Return the [X, Y] coordinate for the center point of the cell that contains the specified text.  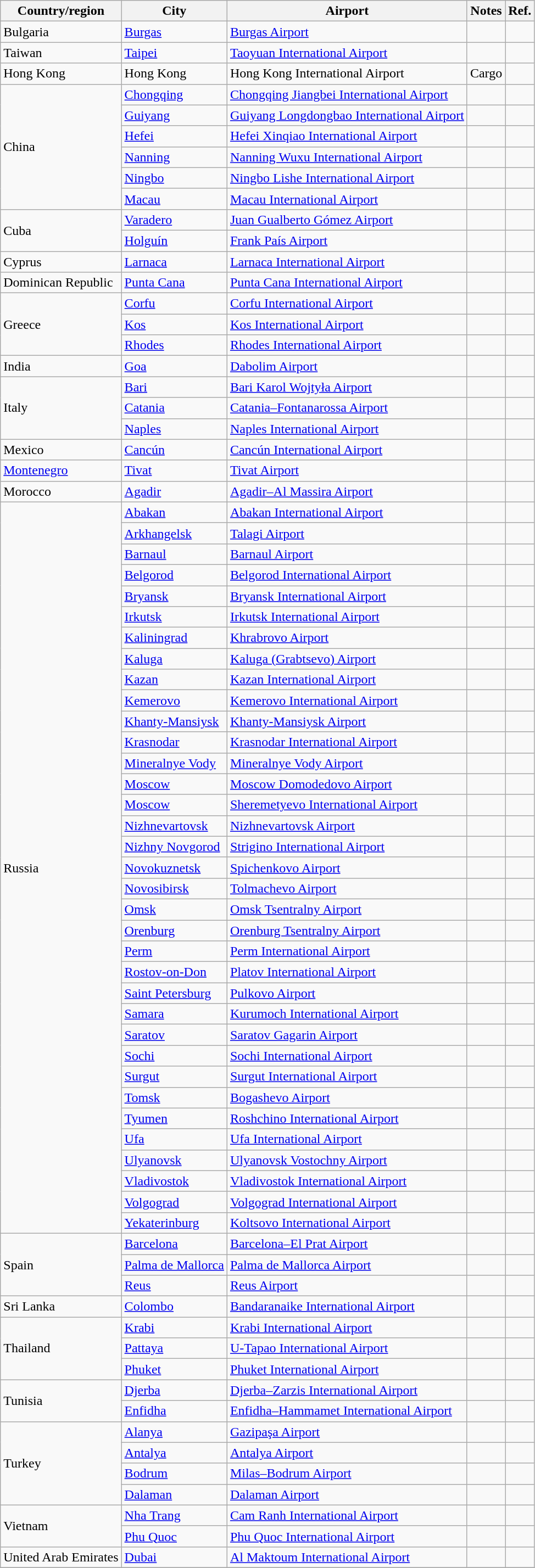
Arkhangelsk [174, 533]
Juan Gualberto Gómez Airport [347, 220]
Corfu International Airport [347, 304]
Nha Trang [174, 1515]
Ulyanovsk [174, 1160]
Rostov-on-Don [174, 972]
Frank País Airport [347, 240]
Spain [61, 1264]
Sheremetyevo International Airport [347, 805]
Catania [174, 408]
Cancún [174, 450]
Barcelona–El Prat Airport [347, 1244]
Roshchino International Airport [347, 1118]
Guiyang [174, 115]
Tivat [174, 471]
Kaliningrad [174, 638]
Greece [61, 324]
Krasnodar International Airport [347, 742]
Vladivostok International Airport [347, 1181]
Surgut International Airport [347, 1077]
Bandaranaike International Airport [347, 1307]
Taoyuan International Airport [347, 53]
Tomsk [174, 1097]
Omsk Tsentralny Airport [347, 909]
Pulkovo Airport [347, 993]
Phuket International Airport [347, 1369]
Agadir [174, 491]
City [174, 11]
Ningbo Lishe International Airport [347, 178]
India [61, 366]
Cuba [61, 230]
Irkutsk [174, 617]
Kos [174, 324]
Kaluga [174, 659]
Enfidha–Hammamet International Airport [347, 1411]
Macau International Airport [347, 199]
Reus Airport [347, 1286]
Hong Kong International Airport [347, 74]
Agadir–Al Massira Airport [347, 491]
Volgograd International Airport [347, 1202]
Bari Karol Wojtyła Airport [347, 387]
Palma de Mallorca Airport [347, 1264]
Tunisia [61, 1401]
Phu Quoc [174, 1536]
Dabolim Airport [347, 366]
Airport [347, 11]
Perm International Airport [347, 951]
Krabi [174, 1328]
Irkutsk International Airport [347, 617]
Italy [61, 408]
Barnaul Airport [347, 554]
U-Tapao International Airport [347, 1348]
Djerba–Zarzis International Airport [347, 1390]
China [61, 147]
Kemerovo International Airport [347, 701]
Khanty-Mansiysk [174, 721]
Dominican Republic [61, 283]
Volgograd [174, 1202]
Kurumoch International Airport [347, 1014]
Naples International Airport [347, 429]
Saratov Gagarin Airport [347, 1035]
Novokuznetsk [174, 867]
Khanty-Mansiysk Airport [347, 721]
Surgut [174, 1077]
Novosibirsk [174, 888]
Antalya [174, 1453]
Phu Quoc International Airport [347, 1536]
Ufa [174, 1139]
Varadero [174, 220]
Kazan International Airport [347, 680]
Abakan [174, 512]
Cargo [486, 74]
Krabi International Airport [347, 1328]
Platov International Airport [347, 972]
Reus [174, 1286]
Corfu [174, 304]
Bari [174, 387]
Kemerovo [174, 701]
Holguín [174, 240]
Kazan [174, 680]
Nanning Wuxu International Airport [347, 157]
Hefei Xinqiao International Airport [347, 136]
Rhodes [174, 345]
Barcelona [174, 1244]
Enfidha [174, 1411]
Turkey [61, 1463]
Taiwan [61, 53]
Bryansk International Airport [347, 596]
Morocco [61, 491]
Nanning [174, 157]
Tivat Airport [347, 471]
Russia [61, 867]
Larnaca International Airport [347, 262]
Cancún International Airport [347, 450]
Vietnam [61, 1526]
Al Maktoum International Airport [347, 1557]
Moscow Domodedovo Airport [347, 784]
Alanya [174, 1432]
Guiyang Longdongbao International Airport [347, 115]
Ufa International Airport [347, 1139]
Pattaya [174, 1348]
Vladivostok [174, 1181]
Ref. [520, 11]
Thailand [61, 1348]
Belgorod [174, 575]
Phuket [174, 1369]
Khrabrovo Airport [347, 638]
Punta Cana International Airport [347, 283]
Naples [174, 429]
Palma de Mallorca [174, 1264]
Ningbo [174, 178]
Burgas [174, 32]
Spichenkovo Airport [347, 867]
Chongqing [174, 94]
Dalaman [174, 1494]
Tolmachevo Airport [347, 888]
Samara [174, 1014]
Bogashevo Airport [347, 1097]
Goa [174, 366]
Taipei [174, 53]
Antalya Airport [347, 1453]
Orenburg [174, 931]
Macau [174, 199]
Punta Cana [174, 283]
Omsk [174, 909]
Cam Ranh International Airport [347, 1515]
Nizhny Novgorod [174, 847]
Strigino International Airport [347, 847]
Orenburg Tsentralny Airport [347, 931]
Mexico [61, 450]
Larnaca [174, 262]
Dalaman Airport [347, 1494]
United Arab Emirates [61, 1557]
Sri Lanka [61, 1307]
Tyumen [174, 1118]
Burgas Airport [347, 32]
Koltsovo International Airport [347, 1223]
Gazipaşa Airport [347, 1432]
Rhodes International Airport [347, 345]
Mineralnye Vody Airport [347, 763]
Ulyanovsk Vostochny Airport [347, 1160]
Belgorod International Airport [347, 575]
Nizhnevartovsk Airport [347, 826]
Nizhnevartovsk [174, 826]
Colombo [174, 1307]
Yekaterinburg [174, 1223]
Country/region [61, 11]
Krasnodar [174, 742]
Hefei [174, 136]
Dubai [174, 1557]
Barnaul [174, 554]
Catania–Fontanarossa Airport [347, 408]
Djerba [174, 1390]
Saint Petersburg [174, 993]
Abakan International Airport [347, 512]
Milas–Bodrum Airport [347, 1474]
Sochi International Airport [347, 1056]
Montenegro [61, 471]
Perm [174, 951]
Bulgaria [61, 32]
Notes [486, 11]
Kaluga (Grabtsevo) Airport [347, 659]
Chongqing Jiangbei International Airport [347, 94]
Mineralnye Vody [174, 763]
Talagi Airport [347, 533]
Sochi [174, 1056]
Bodrum [174, 1474]
Cyprus [61, 262]
Saratov [174, 1035]
Bryansk [174, 596]
Kos International Airport [347, 324]
